Locate the cell with the specified text and output its (x, y) center coordinate. 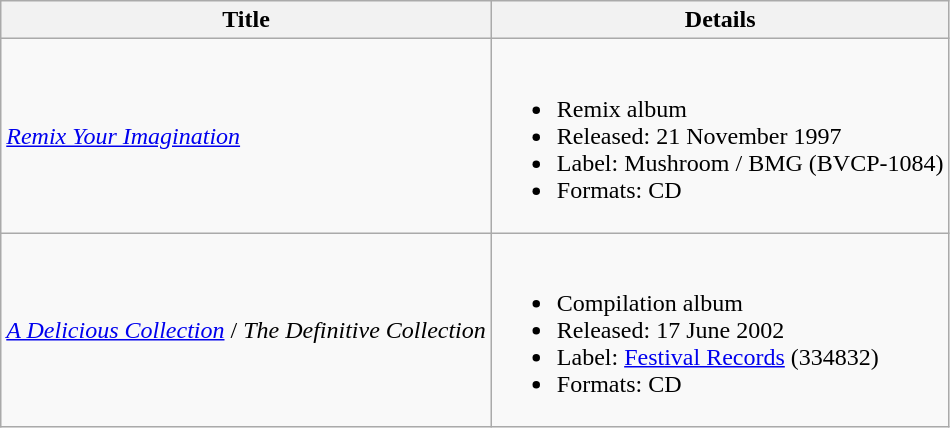
Remix albumReleased: 21 November 1997Label: Mushroom / BMG (BVCP-1084)Formats: CD (720, 136)
Compilation albumReleased: 17 June 2002Label: Festival Records (334832)Formats: CD (720, 330)
Details (720, 20)
Remix Your Imagination (246, 136)
Title (246, 20)
A Delicious Collection / The Definitive Collection (246, 330)
